Capture the cell that displays the provided text and extract its [x, y] central coordinate. 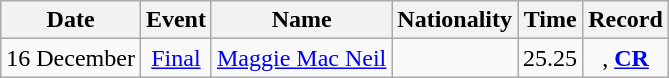
Maggie Mac Neil [301, 58]
Nationality [455, 20]
Date [71, 20]
16 December [71, 58]
Time [550, 20]
, CR [626, 58]
Record [626, 20]
Name [301, 20]
25.25 [550, 58]
Event [176, 20]
Final [176, 58]
